Return (x, y) of the center of cell containing provided text 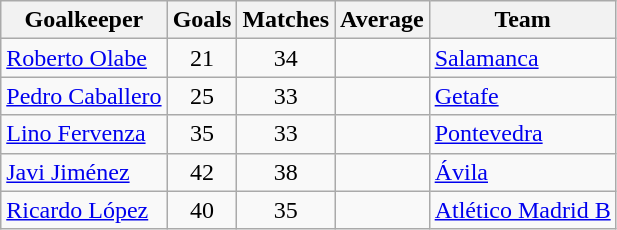
42 (202, 172)
Team (522, 20)
Atlético Madrid B (522, 210)
Pedro Caballero (84, 96)
Salamanca (522, 58)
Roberto Olabe (84, 58)
Getafe (522, 96)
Goals (202, 20)
Javi Jiménez (84, 172)
38 (286, 172)
40 (202, 210)
21 (202, 58)
Average (382, 20)
Goalkeeper (84, 20)
Pontevedra (522, 134)
25 (202, 96)
34 (286, 58)
Lino Fervenza (84, 134)
Matches (286, 20)
Ricardo López (84, 210)
Ávila (522, 172)
